Detect which cell encompasses the target text, then output its [X, Y] center coordinate. 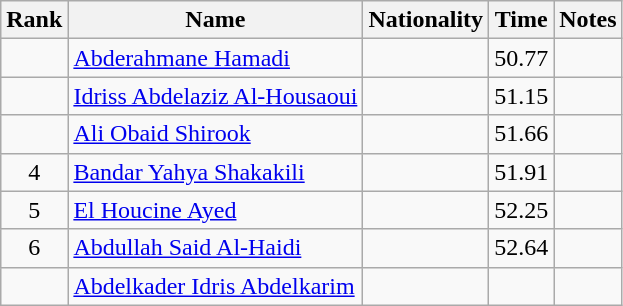
El Houcine Ayed [216, 210]
51.15 [522, 96]
51.91 [522, 172]
Idriss Abdelaziz Al-Housaoui [216, 96]
Abdelkader Idris Abdelkarim [216, 286]
5 [34, 210]
51.66 [522, 134]
Abderahmane Hamadi [216, 58]
52.64 [522, 248]
Time [522, 20]
Ali Obaid Shirook [216, 134]
Nationality [426, 20]
Abdullah Said Al-Haidi [216, 248]
4 [34, 172]
52.25 [522, 210]
Name [216, 20]
6 [34, 248]
50.77 [522, 58]
Notes [588, 20]
Rank [34, 20]
Bandar Yahya Shakakili [216, 172]
